Search for the cell housing the specified text and yield its (X, Y) center coordinate. 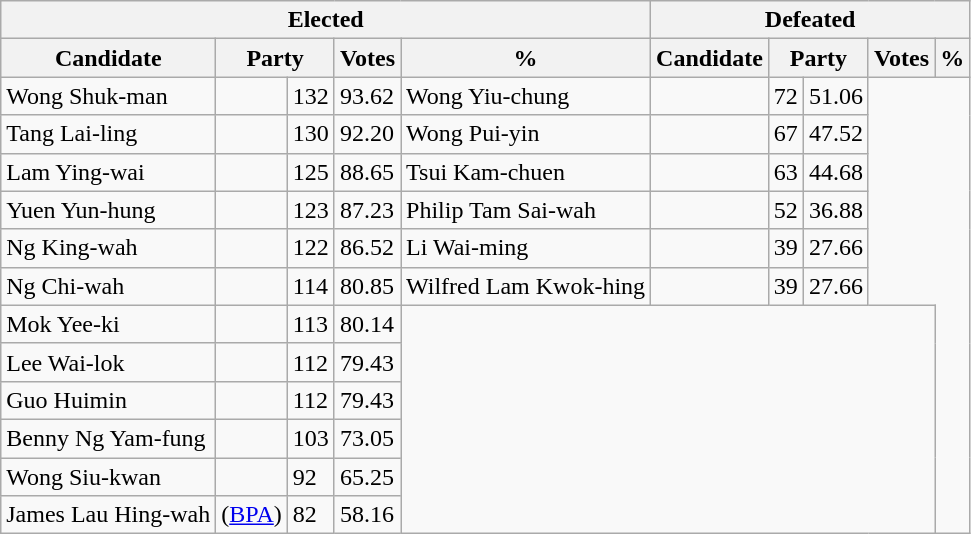
Philip Tam Sai-wah (526, 210)
Lee Wai-lok (108, 362)
Lam Ying-wai (108, 172)
44.68 (836, 172)
93.62 (367, 96)
Elected (326, 20)
47.52 (836, 134)
Tang Lai-ling (108, 134)
Wong Shuk-man (108, 96)
88.65 (367, 172)
Li Wai-ming (526, 248)
82 (310, 515)
80.85 (367, 286)
Wong Siu-kwan (108, 477)
Wong Yiu-chung (526, 96)
92 (310, 477)
113 (310, 324)
103 (310, 438)
(BPA) (252, 515)
122 (310, 248)
Guo Huimin (108, 400)
125 (310, 172)
58.16 (367, 515)
Wilfred Lam Kwok-hing (526, 286)
Wong Pui-yin (526, 134)
Defeated (810, 20)
80.14 (367, 324)
Benny Ng Yam-fung (108, 438)
130 (310, 134)
63 (786, 172)
Ng Chi-wah (108, 286)
Yuen Yun-hung (108, 210)
36.88 (836, 210)
51.06 (836, 96)
Tsui Kam-chuen (526, 172)
123 (310, 210)
67 (786, 134)
65.25 (367, 477)
52 (786, 210)
Ng King-wah (108, 248)
114 (310, 286)
Mok Yee-ki (108, 324)
72 (786, 96)
73.05 (367, 438)
92.20 (367, 134)
James Lau Hing-wah (108, 515)
87.23 (367, 210)
86.52 (367, 248)
132 (310, 96)
